Find where the given text appears and provide that cell's center as [x, y] coordinate. 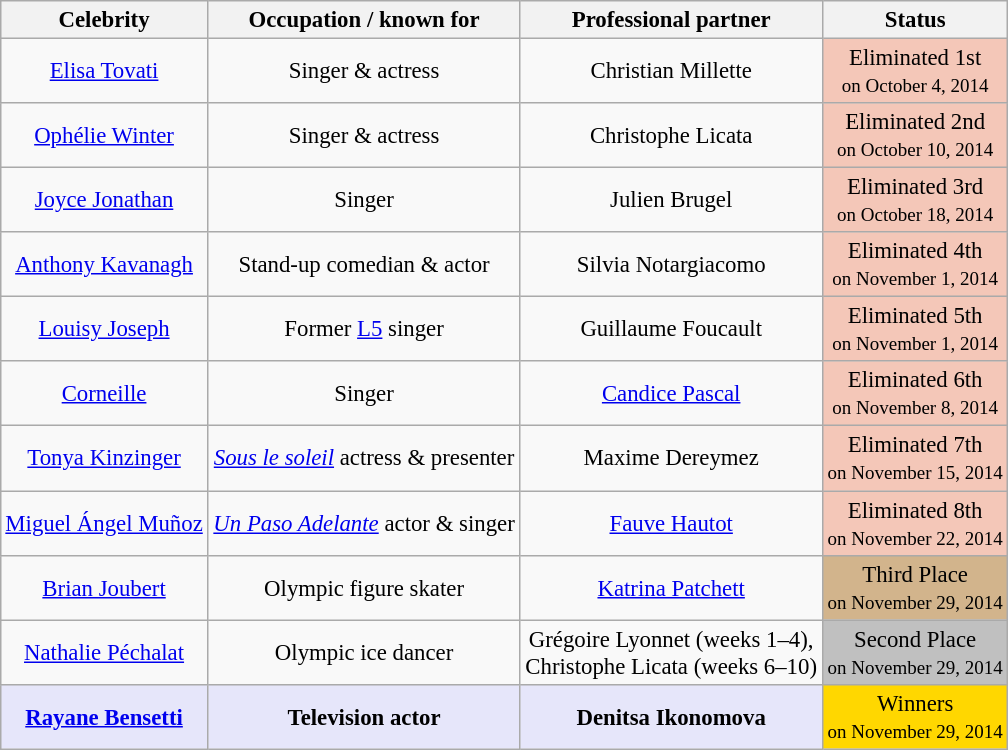
Christian Millette [671, 70]
Nathalie Péchalat [104, 652]
Olympic ice dancer [364, 652]
Candice Pascal [671, 394]
Olympic figure skater [364, 588]
Eliminated 4th on November 1, 2014 [915, 264]
Fauve Hautot [671, 522]
Eliminated 2nd on October 10, 2014 [915, 136]
Third Placeon November 29, 2014 [915, 588]
Miguel Ángel Muñoz [104, 522]
Eliminated 6th on November 8, 2014 [915, 394]
Celebrity [104, 20]
Ophélie Winter [104, 136]
Denitsa Ikonomova [671, 716]
Elisa Tovati [104, 70]
Television actor [364, 716]
Anthony Kavanagh [104, 264]
Louisy Joseph [104, 330]
Occupation / known for [364, 20]
Rayane Bensetti [104, 716]
Sous le soleil actress & presenter [364, 458]
Stand-up comedian & actor [364, 264]
Grégoire Lyonnet (weeks 1–4), Christophe Licata (weeks 6–10) [671, 652]
Guillaume Foucault [671, 330]
Tonya Kinzinger [104, 458]
Professional partner [671, 20]
Silvia Notargiacomo [671, 264]
Katrina Patchett [671, 588]
Status [915, 20]
Julien Brugel [671, 200]
Corneille [104, 394]
Winners on November 29, 2014 [915, 716]
Eliminated 7th on November 15, 2014 [915, 458]
Un Paso Adelante actor & singer [364, 522]
Eliminated 1st on October 4, 2014 [915, 70]
Second Placeon November 29, 2014 [915, 652]
Maxime Dereymez [671, 458]
Former L5 singer [364, 330]
Christophe Licata [671, 136]
Eliminated 8th on November 22, 2014 [915, 522]
Eliminated 3rd on October 18, 2014 [915, 200]
Brian Joubert [104, 588]
Eliminated 5th on November 1, 2014 [915, 330]
Joyce Jonathan [104, 200]
